Capture the cell that displays the provided text and extract its (X, Y) central coordinate. 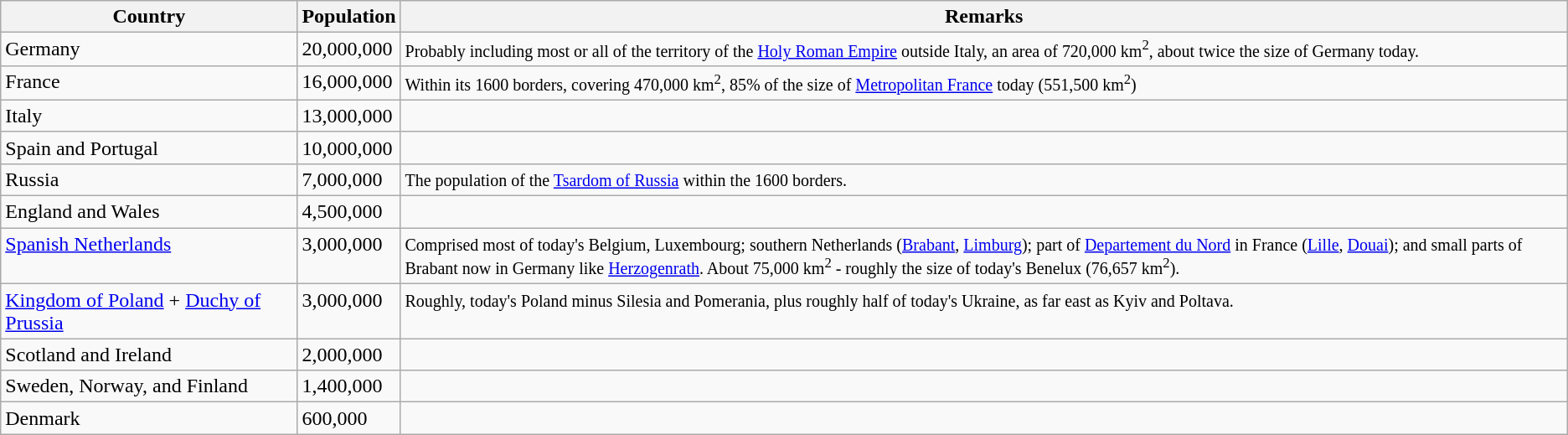
Sweden, Norway, and Finland (149, 386)
Italy (149, 116)
4,500,000 (348, 211)
Scotland and Ireland (149, 355)
Within its 1600 borders, covering 470,000 km2, 85% of the size of Metropolitan France today (551,500 km2) (983, 83)
Roughly, today's Poland minus Silesia and Pomerania, plus roughly half of today's Ukraine, as far east as Kyiv and Poltava. (983, 312)
Country (149, 17)
Remarks (983, 17)
1,400,000 (348, 386)
Russia (149, 179)
10,000,000 (348, 148)
Germany (149, 49)
Spanish Netherlands (149, 256)
Kingdom of Poland + Duchy of Prussia (149, 312)
600,000 (348, 418)
20,000,000 (348, 49)
13,000,000 (348, 116)
Population (348, 17)
7,000,000 (348, 179)
France (149, 83)
2,000,000 (348, 355)
16,000,000 (348, 83)
The population of the Tsardom of Russia within the 1600 borders. (983, 179)
Denmark (149, 418)
England and Wales (149, 211)
Spain and Portugal (149, 148)
